Search for the cell housing the specified text and yield its (X, Y) center coordinate. 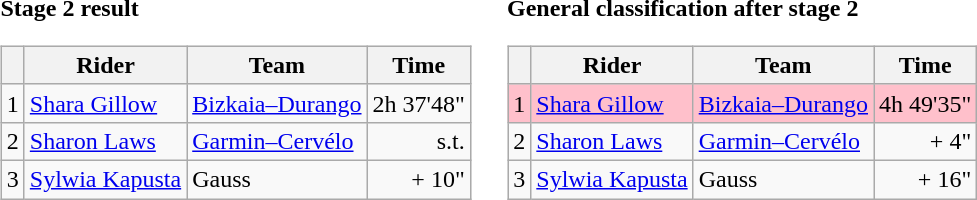
+ 4" (926, 141)
2h 37'48" (418, 103)
+ 10" (418, 179)
4h 49'35" (926, 103)
+ 16" (926, 179)
s.t. (418, 141)
